Provide the (X, Y) coordinate of the cell's center where the given text is located.  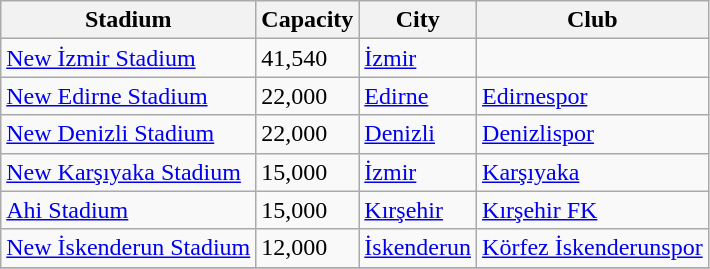
Ahi Stadium (128, 210)
New Karşıyaka Stadium (128, 172)
New Edirne Stadium (128, 96)
Kırşehir FK (593, 210)
Club (593, 20)
Körfez İskenderunspor (593, 248)
41,540 (308, 58)
İskenderun (418, 248)
City (418, 20)
Capacity (308, 20)
Denizlispor (593, 134)
New İskenderun Stadium (128, 248)
Edirnespor (593, 96)
New İzmir Stadium (128, 58)
Karşıyaka (593, 172)
12,000 (308, 248)
Kırşehir (418, 210)
Stadium (128, 20)
Denizli (418, 134)
Edirne (418, 96)
New Denizli Stadium (128, 134)
